From the cell containing the given text, extract its center point as (x, y) coordinate. 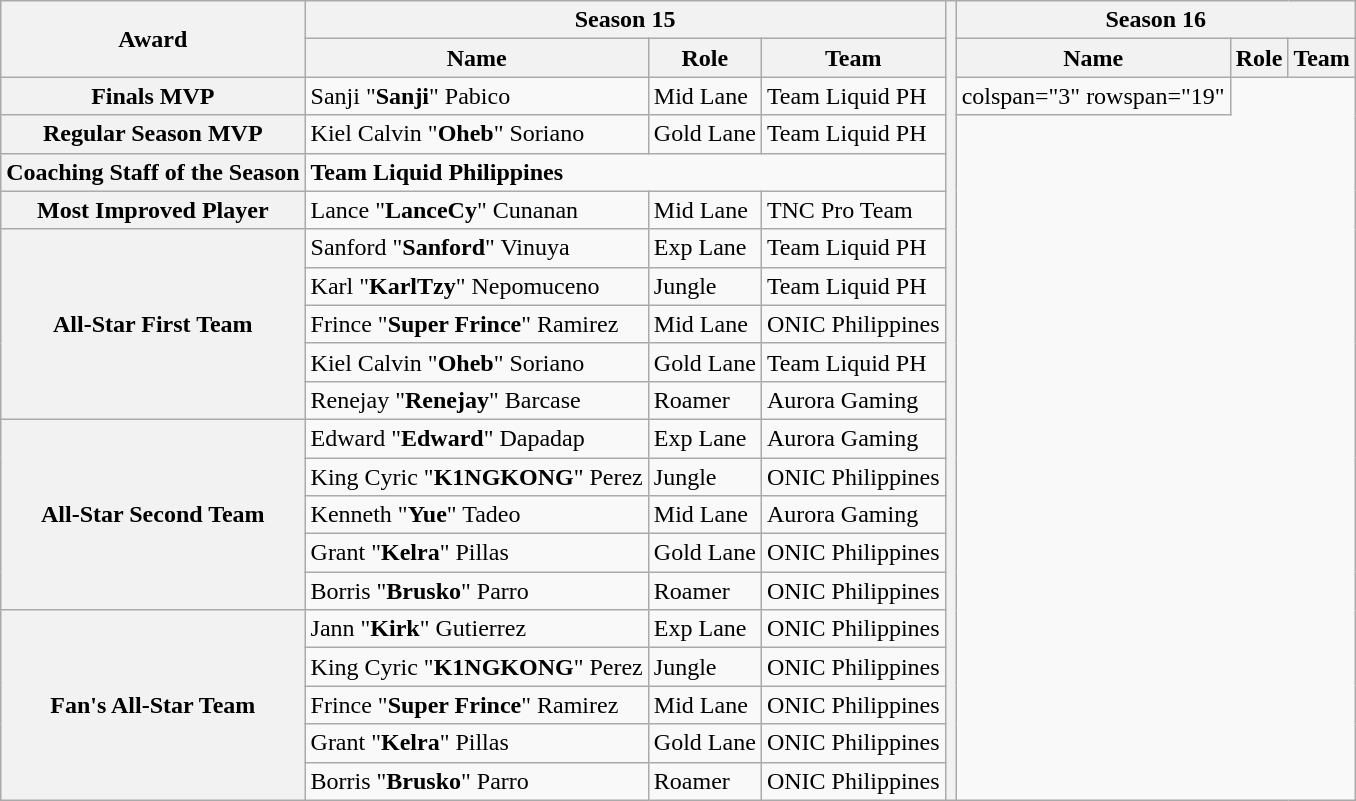
Edward "Edward" Dapadap (476, 438)
Karl "KarlTzy" Nepomuceno (476, 286)
Most Improved Player (153, 210)
Finals MVP (153, 96)
TNC Pro Team (853, 210)
Season 16 (1156, 20)
Jann "Kirk" Gutierrez (476, 629)
Fan's All-Star Team (153, 705)
Coaching Staff of the Season (153, 172)
Sanji "Sanji" Pabico (476, 96)
Sanford "Sanford" Vinuya (476, 248)
Lance "LanceCy" Cunanan (476, 210)
Kenneth "Yue" Tadeo (476, 515)
Award (153, 39)
Team Liquid Philippines (625, 172)
All-Star Second Team (153, 514)
Regular Season MVP (153, 134)
colspan="3" rowspan="19" (1093, 96)
Renejay "Renejay" Barcase (476, 400)
All-Star First Team (153, 324)
Season 15 (625, 20)
